For the text-containing cell, return its midpoint in [x, y] coordinate format. 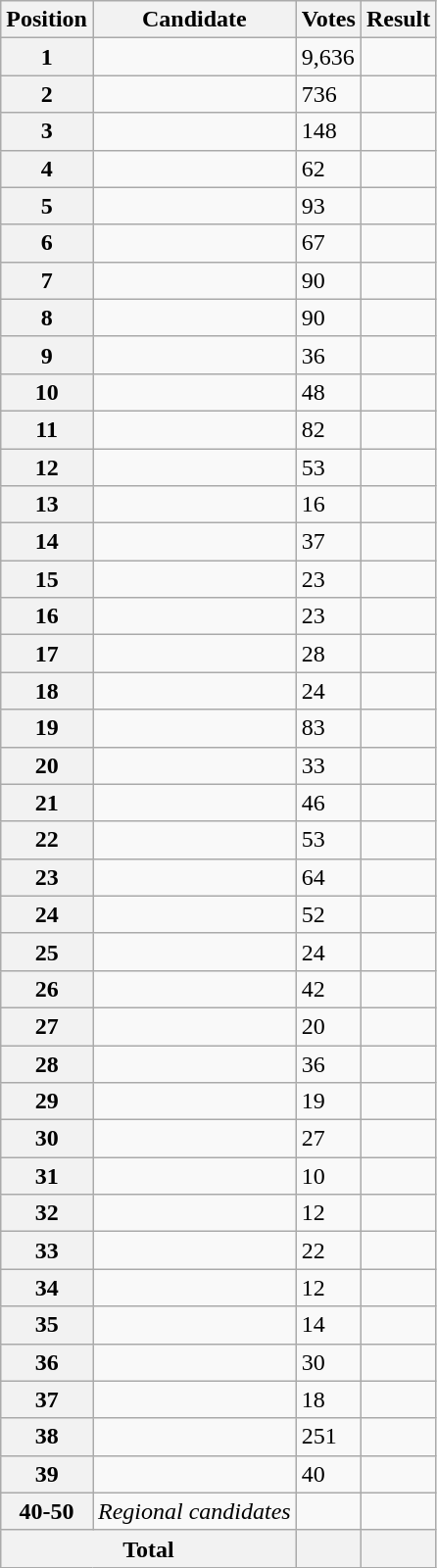
6 [47, 243]
15 [47, 579]
82 [328, 429]
21 [47, 803]
62 [328, 169]
251 [328, 1437]
46 [328, 803]
7 [47, 280]
Result [398, 20]
64 [328, 877]
2 [47, 94]
Position [47, 20]
93 [328, 206]
3 [47, 131]
9 [47, 355]
1 [47, 57]
52 [328, 914]
17 [47, 654]
736 [328, 94]
31 [47, 1176]
4 [47, 169]
42 [328, 989]
29 [47, 1102]
9,636 [328, 57]
26 [47, 989]
40-50 [47, 1511]
148 [328, 131]
Votes [328, 20]
34 [47, 1288]
35 [47, 1325]
32 [47, 1213]
Total [149, 1548]
8 [47, 318]
11 [47, 429]
40 [328, 1474]
Regional candidates [194, 1511]
39 [47, 1474]
5 [47, 206]
38 [47, 1437]
25 [47, 952]
Candidate [194, 20]
48 [328, 392]
83 [328, 728]
13 [47, 505]
67 [328, 243]
